From the cell containing the given text, extract its center point as [X, Y] coordinate. 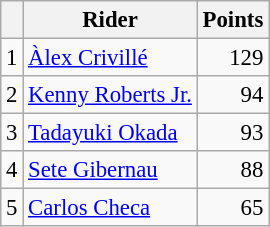
3 [12, 133]
Àlex Crivillé [110, 58]
5 [12, 208]
Rider [110, 20]
65 [232, 208]
93 [232, 133]
Points [232, 20]
Carlos Checa [110, 208]
Kenny Roberts Jr. [110, 95]
Sete Gibernau [110, 170]
129 [232, 58]
88 [232, 170]
4 [12, 170]
94 [232, 95]
2 [12, 95]
Tadayuki Okada [110, 133]
1 [12, 58]
